Pinpoint the cell where the given text exists, returning its (x, y) midpoint coordinate. 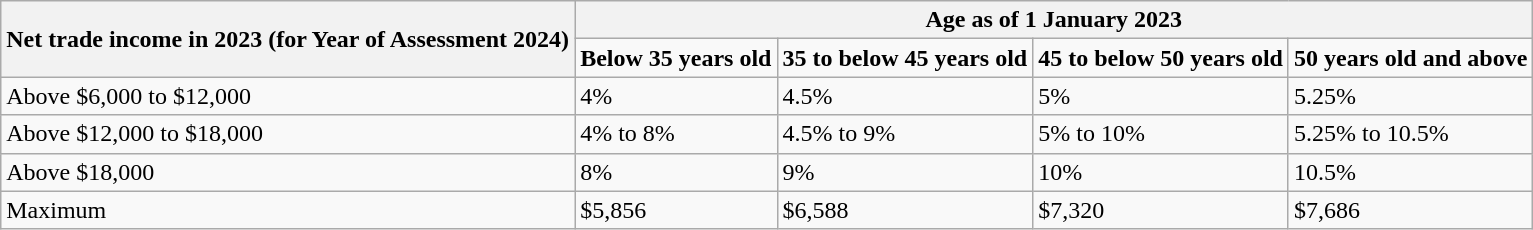
4.5% to 9% (905, 134)
Below 35 years old (676, 58)
4% to 8% (676, 134)
5% to 10% (1161, 134)
Age as of 1 January 2023 (1054, 20)
35 to below 45 years old (905, 58)
8% (676, 172)
5% (1161, 96)
9% (905, 172)
Net trade income in 2023 (for Year of Assessment 2024) (288, 39)
50 years old and above (1410, 58)
$6,588 (905, 210)
Above $12,000 to $18,000 (288, 134)
$7,686 (1410, 210)
Maximum (288, 210)
5.25% to 10.5% (1410, 134)
5.25% (1410, 96)
Above $18,000 (288, 172)
$7,320 (1161, 210)
10.5% (1410, 172)
$5,856 (676, 210)
Above $6,000 to $12,000 (288, 96)
4.5% (905, 96)
45 to below 50 years old (1161, 58)
10% (1161, 172)
4% (676, 96)
